Determine the (x, y) coordinate at the center of the cell enclosing the given text.  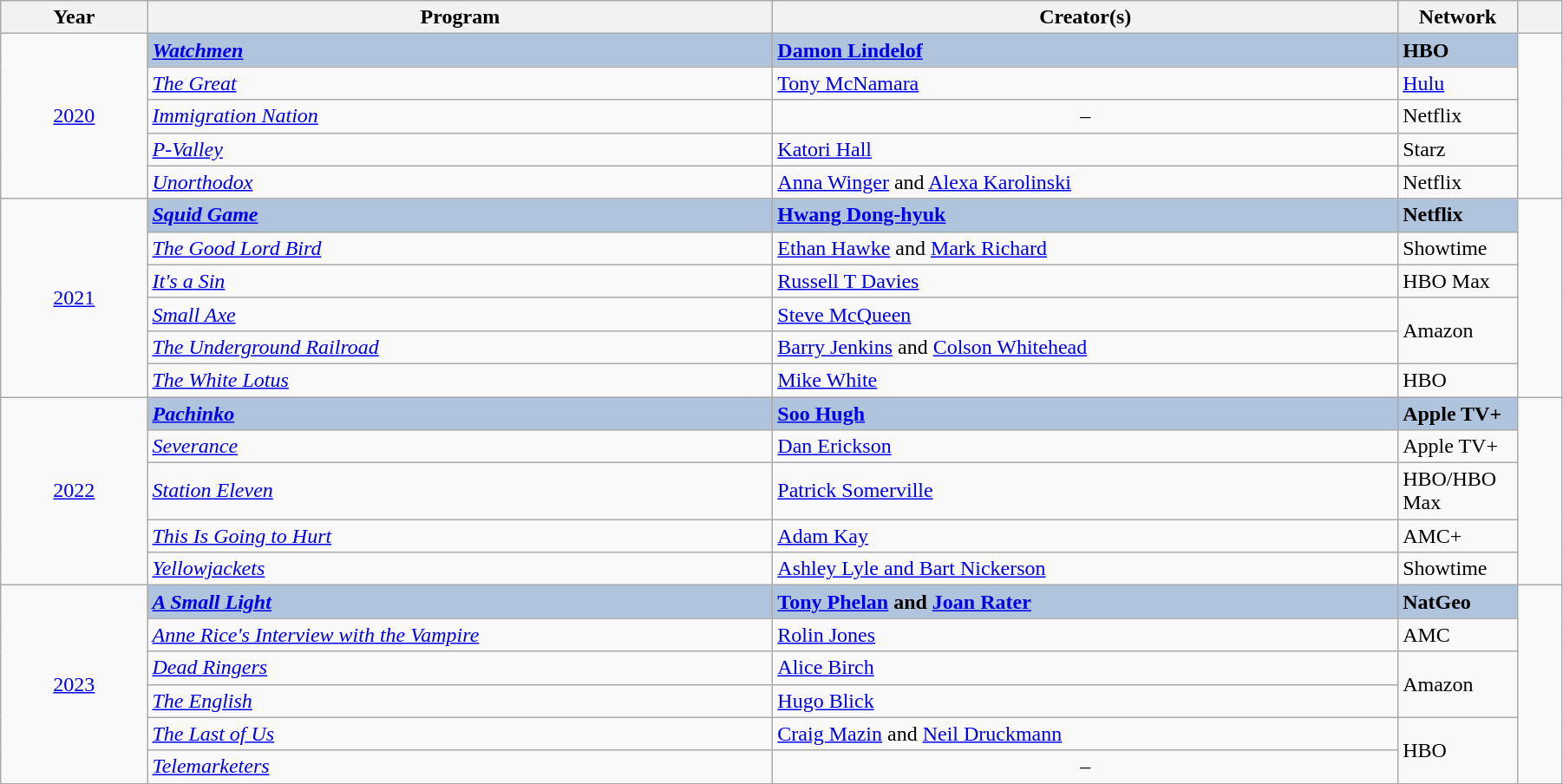
Telemarketers (460, 767)
It's a Sin (460, 281)
The Underground Railroad (460, 347)
Damon Lindelof (1086, 50)
Katori Hall (1086, 149)
2021 (75, 297)
Program (460, 17)
Barry Jenkins and Colson Whitehead (1086, 347)
Network (1458, 17)
Small Axe (460, 314)
Hulu (1458, 83)
HBO/HBO Max (1458, 491)
HBO Max (1458, 281)
Hugo Blick (1086, 701)
2020 (75, 116)
Rolin Jones (1086, 635)
The White Lotus (460, 380)
Steve McQueen (1086, 314)
NatGeo (1458, 602)
Mike White (1086, 380)
Severance (460, 447)
This Is Going to Hurt (460, 536)
The Great (460, 83)
Anne Rice's Interview with the Vampire (460, 635)
The Last of Us (460, 734)
Watchmen (460, 50)
The Good Lord Bird (460, 248)
Anna Winger and Alexa Karolinski (1086, 182)
Ashley Lyle and Bart Nickerson (1086, 569)
Hwang Dong-hyuk (1086, 215)
Tony McNamara (1086, 83)
Dead Ringers (460, 668)
Yellowjackets (460, 569)
P-Valley (460, 149)
A Small Light (460, 602)
Dan Erickson (1086, 447)
Pachinko (460, 414)
Unorthodox (460, 182)
Patrick Somerville (1086, 491)
Alice Birch (1086, 668)
Ethan Hawke and Mark Richard (1086, 248)
AMC+ (1458, 536)
Craig Mazin and Neil Druckmann (1086, 734)
Adam Kay (1086, 536)
Immigration Nation (460, 116)
Starz (1458, 149)
2023 (75, 684)
The English (460, 701)
Station Eleven (460, 491)
Creator(s) (1086, 17)
Squid Game (460, 215)
Tony Phelan and Joan Rater (1086, 602)
Year (75, 17)
AMC (1458, 635)
Soo Hugh (1086, 414)
Russell T Davies (1086, 281)
2022 (75, 491)
